For the text-containing cell, return its midpoint in [x, y] coordinate format. 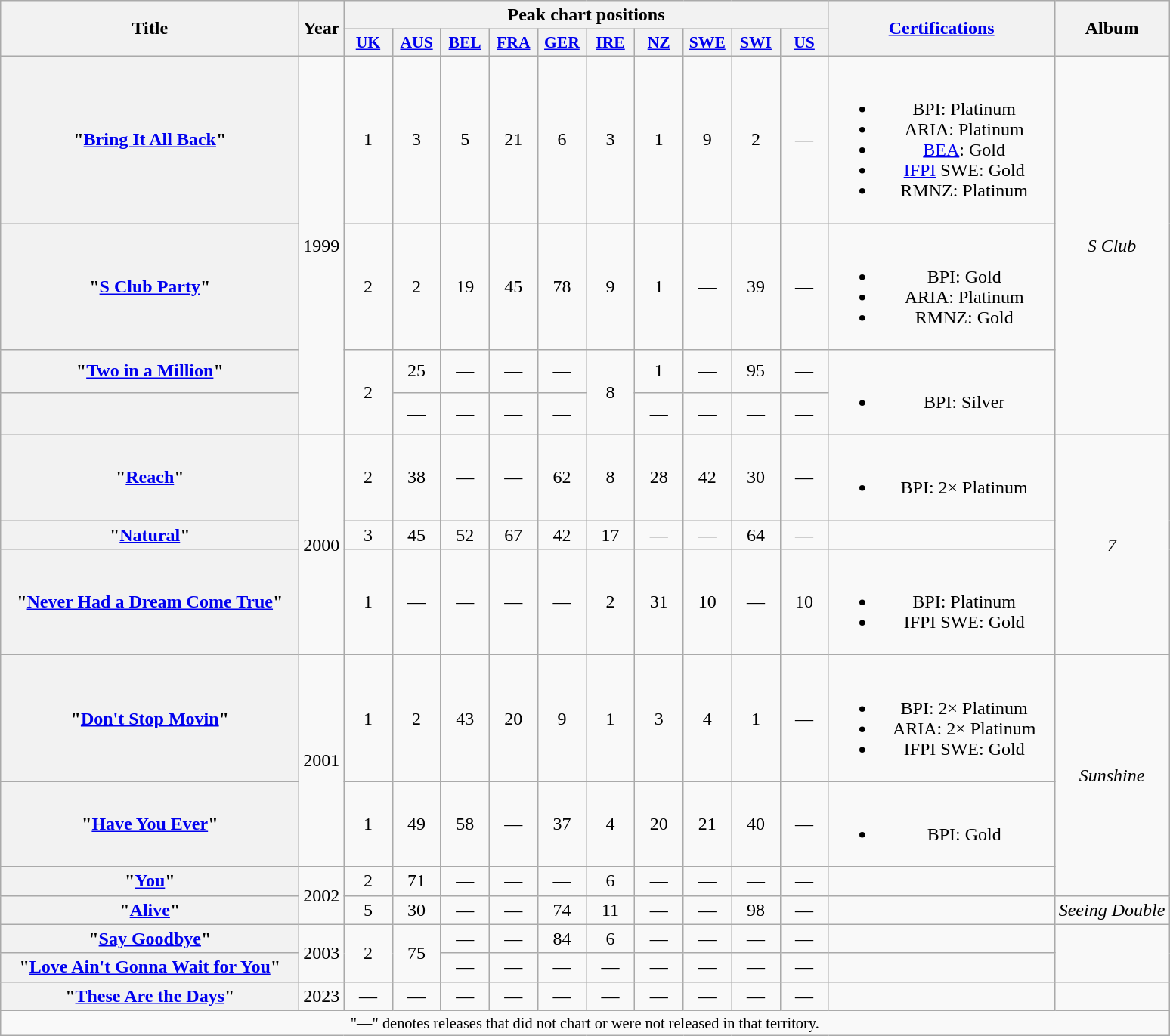
"You" [150, 881]
"Never Had a Dream Come True" [150, 602]
49 [416, 824]
19 [465, 287]
BEL [465, 43]
Seeing Double [1112, 910]
"—" denotes releases that did not chart or were not released in that territory. [585, 1023]
Album [1112, 29]
74 [562, 910]
40 [756, 824]
US [804, 43]
FRA [513, 43]
52 [465, 535]
Title [150, 29]
98 [756, 910]
2000 [322, 546]
64 [756, 535]
GER [562, 43]
BPI: 2× Platinum [942, 478]
S Club [1112, 245]
75 [416, 953]
78 [562, 287]
"Reach" [150, 478]
Certifications [942, 29]
2023 [322, 996]
"Say Goodbye" [150, 939]
BPI: 2× PlatinumARIA: 2× PlatinumIFPI SWE: Gold [942, 718]
43 [465, 718]
"Don't Stop Movin" [150, 718]
25 [416, 372]
BPI: Silver [942, 393]
"Two in a Million" [150, 372]
BPI: PlatinumARIA: PlatinumBEA: GoldIFPI SWE: GoldRMNZ: Platinum [942, 139]
58 [465, 824]
"Bring It All Back" [150, 139]
Year [322, 29]
11 [611, 910]
"Alive" [150, 910]
71 [416, 881]
2002 [322, 895]
Peak chart positions [587, 15]
1999 [322, 245]
SWI [756, 43]
84 [562, 939]
BPI: PlatinumIFPI SWE: Gold [942, 602]
39 [756, 287]
38 [416, 478]
"Natural" [150, 535]
17 [611, 535]
"Love Ain't Gonna Wait for You" [150, 967]
"Have You Ever" [150, 824]
Sunshine [1112, 775]
IRE [611, 43]
2001 [322, 761]
"These Are the Days" [150, 996]
BPI: Gold [942, 824]
"S Club Party" [150, 287]
95 [756, 372]
31 [659, 602]
UK [368, 43]
BPI: GoldARIA: PlatinumRMNZ: Gold [942, 287]
SWE [707, 43]
37 [562, 824]
2003 [322, 953]
28 [659, 478]
7 [1112, 546]
62 [562, 478]
NZ [659, 43]
67 [513, 535]
AUS [416, 43]
